Return the (X, Y) coordinate for the center point of the cell that contains the specified text.  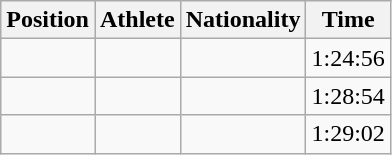
Nationality (243, 20)
1:29:02 (348, 134)
Time (348, 20)
Athlete (137, 20)
1:24:56 (348, 58)
Position (48, 20)
1:28:54 (348, 96)
